Determine the (X, Y) coordinate at the center of the cell enclosing the given text.  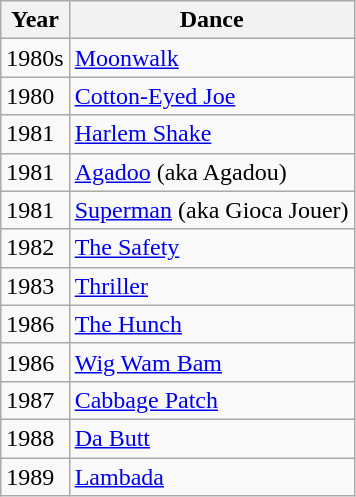
Harlem Shake (212, 134)
1980 (35, 96)
1980s (35, 58)
Thriller (212, 286)
The Hunch (212, 324)
1987 (35, 400)
Wig Wam Bam (212, 362)
Dance (212, 20)
The Safety (212, 248)
Superman (aka Gioca Jouer) (212, 210)
Cotton-Eyed Joe (212, 96)
1988 (35, 438)
1983 (35, 286)
1982 (35, 248)
Year (35, 20)
Moonwalk (212, 58)
Lambada (212, 477)
1989 (35, 477)
Agadoo (aka Agadou) (212, 172)
Cabbage Patch (212, 400)
Da Butt (212, 438)
